Locate the cell with the specified text and output its [X, Y] center coordinate. 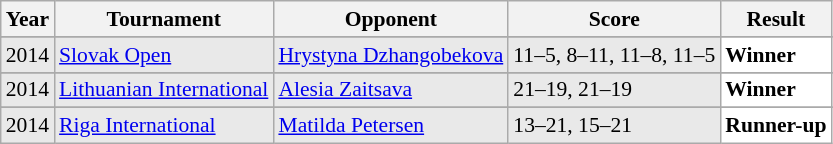
Result [776, 19]
Matilda Petersen [390, 126]
Score [614, 19]
11–5, 8–11, 11–8, 11–5 [614, 55]
Opponent [390, 19]
Alesia Zaitsava [390, 90]
Hrystyna Dzhangobekova [390, 55]
Year [28, 19]
Runner-up [776, 126]
Slovak Open [164, 55]
21–19, 21–19 [614, 90]
Riga International [164, 126]
Lithuanian International [164, 90]
Tournament [164, 19]
13–21, 15–21 [614, 126]
